Output the (X, Y) coordinate of the center of the cell containing the given text.  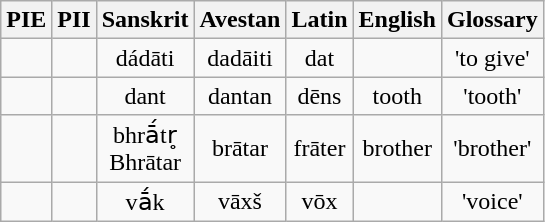
tooth (397, 96)
'voice' (492, 202)
'to give' (492, 58)
dat (320, 58)
bhrā́tr̥Bhrātar (145, 148)
Avestan (240, 20)
brātar (240, 148)
brother (397, 148)
'tooth' (492, 96)
dēns (320, 96)
vāxš (240, 202)
Sanskrit (145, 20)
dádāti (145, 58)
PIE (26, 20)
dantan (240, 96)
'brother' (492, 148)
vōx (320, 202)
Glossary (492, 20)
PII (74, 20)
vā́k (145, 202)
dant (145, 96)
dadāiti (240, 58)
frāter (320, 148)
Latin (320, 20)
English (397, 20)
